From the cell containing the given text, extract its center point as [x, y] coordinate. 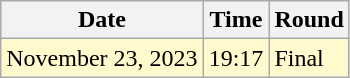
Final [309, 58]
Round [309, 20]
19:17 [236, 58]
Date [102, 20]
Time [236, 20]
November 23, 2023 [102, 58]
